Provide the [X, Y] coordinate of the cell's center where the given text is located.  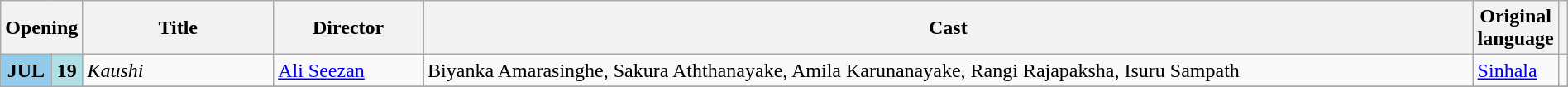
Biyanka Amarasinghe, Sakura Aththanayake, Amila Karunanayake, Rangi Rajapaksha, Isuru Sampath [949, 70]
Opening [41, 28]
Cast [949, 28]
Original language [1515, 28]
Sinhala [1515, 70]
Director [349, 28]
Title [179, 28]
Kaushi [179, 70]
JUL [26, 70]
19 [67, 70]
Ali Seezan [349, 70]
